Provide the (x, y) coordinate of the cell's center where the given text is located.  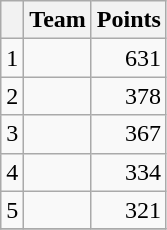
3 (12, 134)
1 (12, 58)
Points (128, 20)
Team (58, 20)
4 (12, 172)
334 (128, 172)
5 (12, 210)
631 (128, 58)
367 (128, 134)
321 (128, 210)
378 (128, 96)
2 (12, 96)
